Determine the (X, Y) coordinate at the center of the cell enclosing the given text.  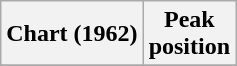
Chart (1962) (72, 34)
Peakposition (189, 34)
